Detect which cell encompasses the target text, then output its (X, Y) center coordinate. 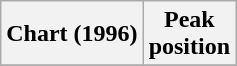
Chart (1996) (72, 34)
Peakposition (189, 34)
